Identify which cell holds the provided text, then report its [x, y] central coordinate. 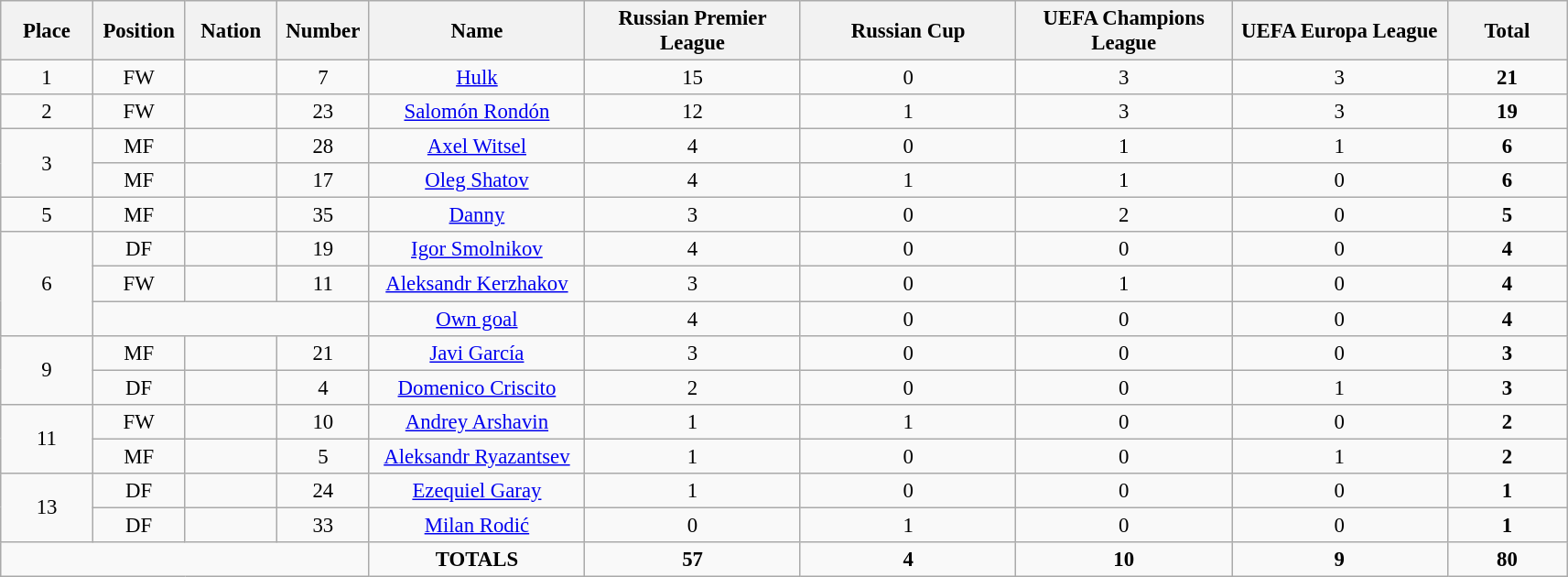
Position [139, 31]
35 [324, 215]
Javi García [477, 353]
24 [324, 491]
Oleg Shatov [477, 180]
Domenico Criscito [477, 387]
Aleksandr Ryazantsev [477, 456]
Ezequiel Garay [477, 491]
Milan Rodić [477, 525]
Danny [477, 215]
Nation [231, 31]
Own goal [477, 319]
Hulk [477, 78]
23 [324, 112]
12 [693, 112]
57 [693, 560]
Russian Cup [908, 31]
UEFA Champions League [1124, 31]
7 [324, 78]
13 [48, 507]
Russian Premier League [693, 31]
UEFA Europa League [1340, 31]
Aleksandr Kerzhakov [477, 284]
Name [477, 31]
Igor Smolnikov [477, 250]
17 [324, 180]
15 [693, 78]
33 [324, 525]
Salomón Rondón [477, 112]
TOTALS [477, 560]
Place [48, 31]
80 [1507, 560]
28 [324, 147]
Number [324, 31]
Total [1507, 31]
Axel Witsel [477, 147]
Andrey Arshavin [477, 421]
